Return (X, Y) of the center of cell containing provided text 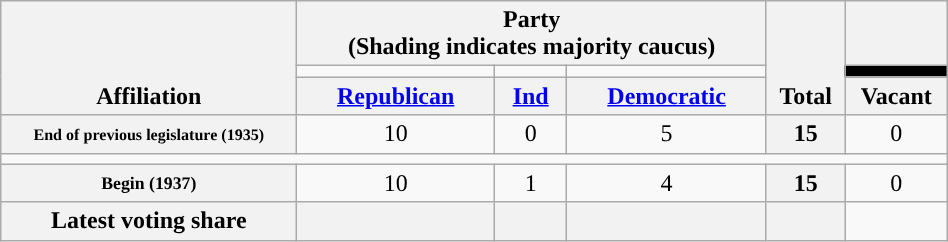
Begin (1937) (149, 183)
Republican (396, 96)
Ind (530, 96)
Vacant (896, 96)
1 (530, 183)
Affiliation (149, 58)
4 (666, 183)
Total (806, 58)
Party (Shading indicates majority caucus) (532, 34)
5 (666, 134)
End of previous legislature (1935) (149, 134)
Democratic (666, 96)
Latest voting share (149, 221)
